Identify which cell holds the provided text, then report its (x, y) central coordinate. 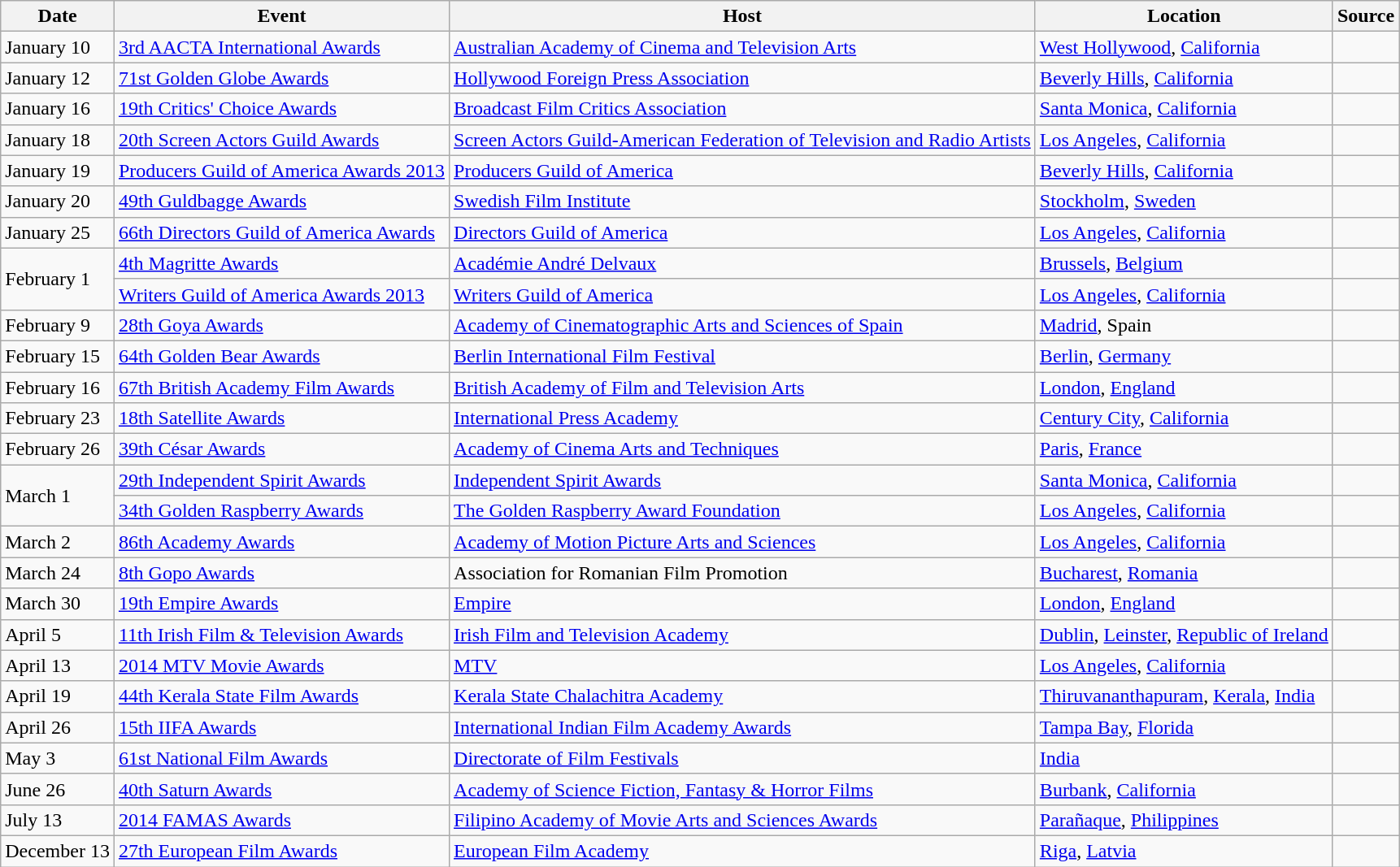
April 19 (58, 696)
Riga, Latvia (1184, 851)
March 2 (58, 542)
19th Empire Awards (281, 604)
61st National Film Awards (281, 758)
Australian Academy of Cinema and Television Arts (743, 47)
Producers Guild of America (743, 171)
34th Golden Raspberry Awards (281, 511)
Source (1366, 16)
India (1184, 758)
Academy of Science Fiction, Fantasy & Horror Films (743, 789)
40th Saturn Awards (281, 789)
Academy of Cinematographic Arts and Sciences of Spain (743, 325)
April 5 (58, 635)
January 18 (58, 140)
Writers Guild of America Awards 2013 (281, 294)
January 16 (58, 109)
8th Gopo Awards (281, 573)
44th Kerala State Film Awards (281, 696)
Stockholm, Sweden (1184, 202)
27th European Film Awards (281, 851)
July 13 (58, 820)
Producers Guild of America Awards 2013 (281, 171)
Tampa Bay, Florida (1184, 727)
20th Screen Actors Guild Awards (281, 140)
Empire (743, 604)
3rd AACTA International Awards (281, 47)
West Hollywood, California (1184, 47)
Date (58, 16)
Irish Film and Television Academy (743, 635)
March 30 (58, 604)
Kerala State Chalachitra Academy (743, 696)
Location (1184, 16)
Filipino Academy of Movie Arts and Sciences Awards (743, 820)
Event (281, 16)
Directors Guild of America (743, 232)
The Golden Raspberry Award Foundation (743, 511)
Screen Actors Guild-American Federation of Television and Radio Artists (743, 140)
Thiruvananthapuram, Kerala, India (1184, 696)
January 10 (58, 47)
International Indian Film Academy Awards (743, 727)
February 9 (58, 325)
18th Satellite Awards (281, 418)
19th Critics' Choice Awards (281, 109)
MTV (743, 665)
February 26 (58, 449)
Writers Guild of America (743, 294)
January 19 (58, 171)
February 1 (58, 279)
Parañaque, Philippines (1184, 820)
Academy of Cinema Arts and Techniques (743, 449)
Directorate of Film Festivals (743, 758)
Dublin, Leinster, Republic of Ireland (1184, 635)
Berlin International Film Festival (743, 356)
Academy of Motion Picture Arts and Sciences (743, 542)
71st Golden Globe Awards (281, 78)
2014 MTV Movie Awards (281, 665)
February 15 (58, 356)
Swedish Film Institute (743, 202)
April 13 (58, 665)
January 12 (58, 78)
Burbank, California (1184, 789)
May 3 (58, 758)
86th Academy Awards (281, 542)
67th British Academy Film Awards (281, 388)
Broadcast Film Critics Association (743, 109)
December 13 (58, 851)
February 23 (58, 418)
Bucharest, Romania (1184, 573)
British Academy of Film and Television Arts (743, 388)
Host (743, 16)
International Press Academy (743, 418)
February 16 (58, 388)
4th Magritte Awards (281, 263)
Berlin, Germany (1184, 356)
Académie André Delvaux (743, 263)
Paris, France (1184, 449)
Madrid, Spain (1184, 325)
March 24 (58, 573)
66th Directors Guild of America Awards (281, 232)
15th IIFA Awards (281, 727)
39th César Awards (281, 449)
2014 FAMAS Awards (281, 820)
April 26 (58, 727)
June 26 (58, 789)
January 25 (58, 232)
Independent Spirit Awards (743, 480)
Century City, California (1184, 418)
Association for Romanian Film Promotion (743, 573)
Hollywood Foreign Press Association (743, 78)
49th Guldbagge Awards (281, 202)
29th Independent Spirit Awards (281, 480)
March 1 (58, 496)
64th Golden Bear Awards (281, 356)
28th Goya Awards (281, 325)
Brussels, Belgium (1184, 263)
11th Irish Film & Television Awards (281, 635)
European Film Academy (743, 851)
January 20 (58, 202)
